Detect which cell encompasses the target text, then output its (x, y) center coordinate. 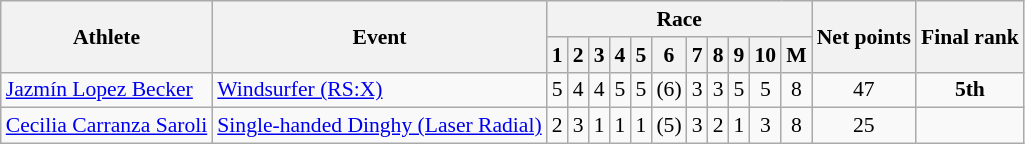
9 (740, 55)
Event (379, 36)
Cecilia Carranza Saroli (107, 126)
Race (680, 19)
(5) (668, 126)
Final rank (970, 36)
Single-handed Dinghy (Laser Radial) (379, 126)
(6) (668, 90)
Jazmín Lopez Becker (107, 90)
25 (864, 126)
10 (765, 55)
Windsurfer (RS:X) (379, 90)
47 (864, 90)
Net points (864, 36)
5th (970, 90)
Athlete (107, 36)
M (796, 55)
7 (698, 55)
6 (668, 55)
